Search for the cell housing the specified text and yield its [x, y] center coordinate. 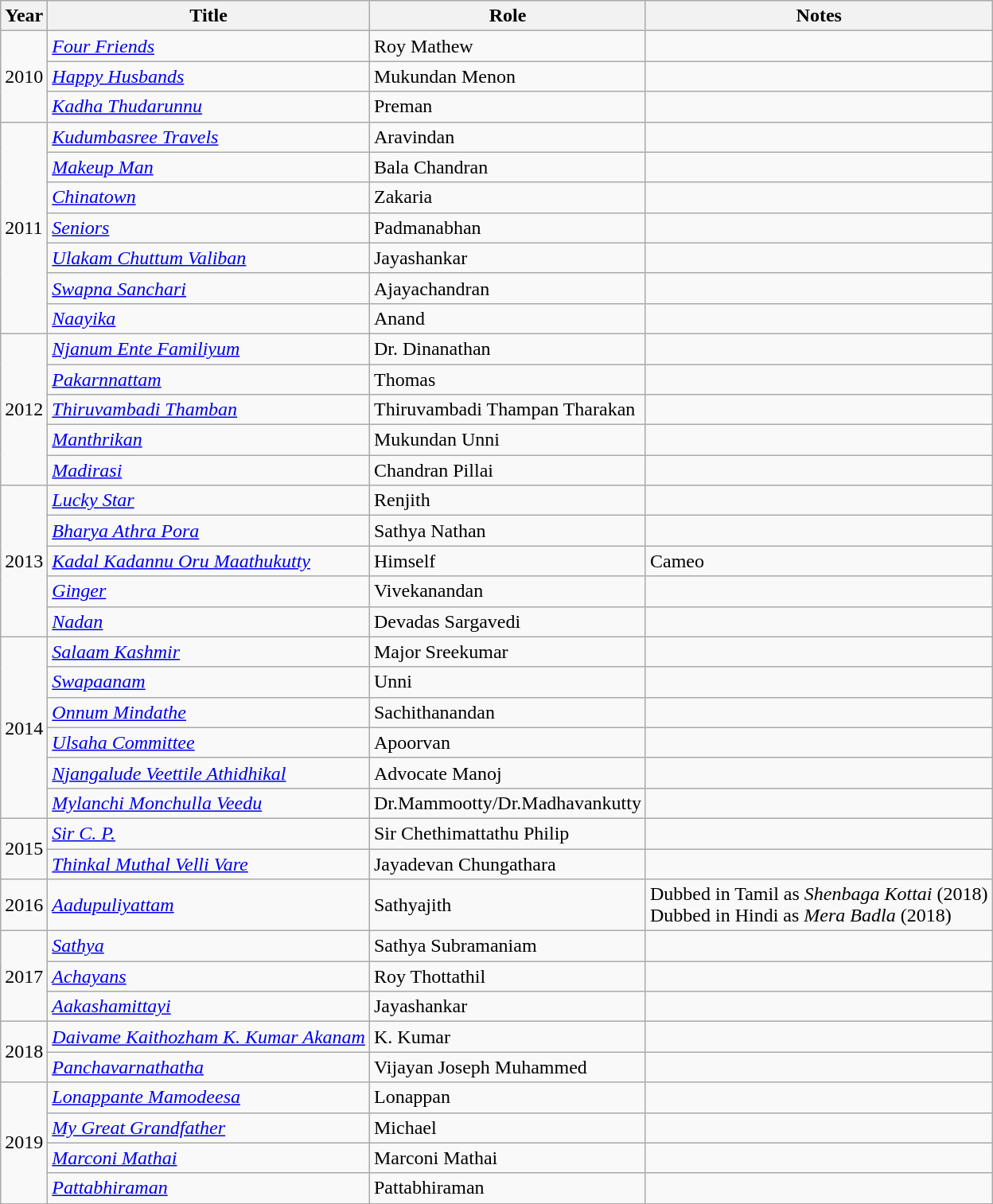
2018 [24, 1052]
Dubbed in Tamil as Shenbaga Kottai (2018)Dubbed in Hindi as Mera Badla (2018) [819, 906]
Mylanchi Monchulla Veedu [208, 803]
Ajayachandran [508, 288]
K. Kumar [508, 1037]
2013 [24, 561]
Notes [819, 16]
Panchavarnathatha [208, 1067]
Ulakam Chuttum Valiban [208, 258]
Zakaria [508, 197]
Chinatown [208, 197]
Achayans [208, 976]
Title [208, 16]
Ginger [208, 591]
Sathya [208, 946]
Lucky Star [208, 501]
Aravindan [508, 137]
Renjith [508, 501]
Thomas [508, 380]
Himself [508, 561]
2011 [24, 228]
Apoorvan [508, 742]
Seniors [208, 228]
Mukundan Unni [508, 440]
Daivame Kaithozham K. Kumar Akanam [208, 1037]
Kadha Thudarunnu [208, 107]
Thiruvambadi Thamban [208, 410]
My Great Grandfather [208, 1128]
Makeup Man [208, 167]
Thiruvambadi Thampan Tharakan [508, 410]
2010 [24, 76]
Nadan [208, 621]
Sathyajith [508, 906]
Sachithanandan [508, 712]
Pakarnnattam [208, 380]
Njanum Ente Familiyum [208, 349]
Bala Chandran [508, 167]
Aakashamittayi [208, 1007]
Roy Mathew [508, 46]
2017 [24, 976]
Michael [508, 1128]
Swapna Sanchari [208, 288]
Happy Husbands [208, 76]
Mukundan Menon [508, 76]
2015 [24, 848]
Major Sreekumar [508, 652]
Thinkal Muthal Velli Vare [208, 863]
Anand [508, 318]
Lonappan [508, 1097]
2014 [24, 727]
Vivekanandan [508, 591]
2019 [24, 1143]
Role [508, 16]
Lonappante Mamodeesa [208, 1097]
Manthrikan [208, 440]
Padmanabhan [508, 228]
Madirasi [208, 470]
Aadupuliyattam [208, 906]
Jayadevan Chungathara [508, 863]
Sir Chethimattathu Philip [508, 833]
Vijayan Joseph Muhammed [508, 1067]
Four Friends [208, 46]
Preman [508, 107]
2016 [24, 906]
Kadal Kadannu Oru Maathukutty [208, 561]
Salaam Kashmir [208, 652]
Sathya Nathan [508, 531]
Njangalude Veettile Athidhikal [208, 773]
Roy Thottathil [508, 976]
Swapaanam [208, 682]
2012 [24, 409]
Cameo [819, 561]
Advocate Manoj [508, 773]
Onnum Mindathe [208, 712]
Year [24, 16]
Kudumbasree Travels [208, 137]
Unni [508, 682]
Sathya Subramaniam [508, 946]
Naayika [208, 318]
Chandran Pillai [508, 470]
Dr. Dinanathan [508, 349]
Devadas Sargavedi [508, 621]
Ulsaha Committee [208, 742]
Dr.Mammootty/Dr.Madhavankutty [508, 803]
Sir C. P. [208, 833]
Bharya Athra Pora [208, 531]
